Detect which cell encompasses the target text, then output its [X, Y] center coordinate. 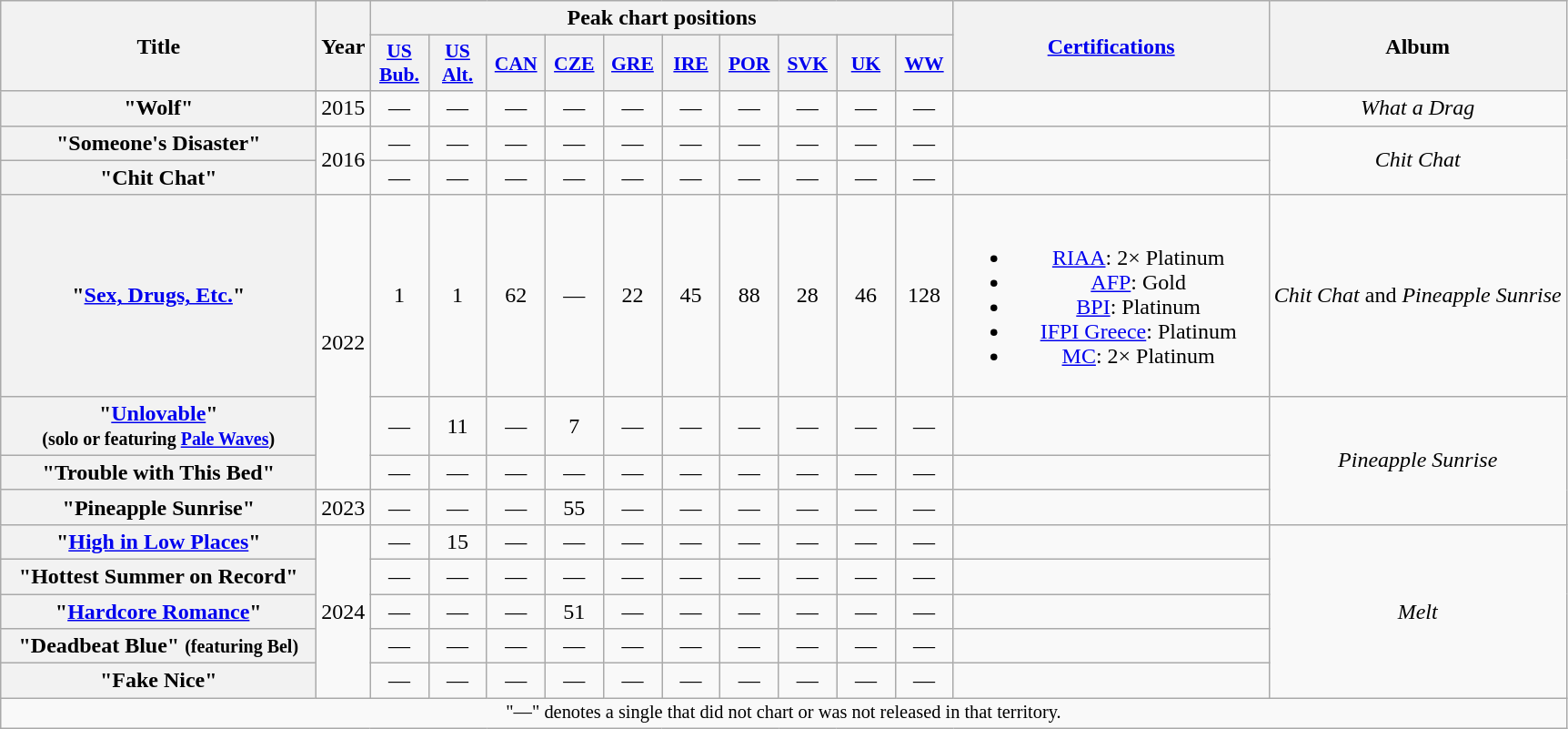
WW [924, 64]
Title [158, 46]
46 [866, 295]
2015 [344, 108]
CAN [516, 64]
2024 [344, 611]
Certifications [1111, 46]
"Trouble with This Bed" [158, 472]
IRE [691, 64]
Melt [1417, 611]
2023 [344, 507]
"Hardcore Romance" [158, 611]
Chit Chat and Pineapple Sunrise [1417, 295]
7 [574, 426]
"Hottest Summer on Record" [158, 576]
Chit Chat [1417, 160]
USAlt. [457, 64]
128 [924, 295]
UK [866, 64]
"Pineapple Sunrise" [158, 507]
2022 [344, 342]
RIAA: 2× PlatinumAFP: GoldBPI: PlatinumIFPI Greece: PlatinumMC: 2× Platinum [1111, 295]
"Unlovable"(solo or featuring Pale Waves) [158, 426]
Pineapple Sunrise [1417, 461]
"High in Low Places" [158, 542]
2016 [344, 160]
POR [749, 64]
"Wolf" [158, 108]
"Someone's Disaster" [158, 143]
"Fake Nice" [158, 681]
"Chit Chat" [158, 177]
SVK [808, 64]
55 [574, 507]
88 [749, 295]
Year [344, 46]
22 [632, 295]
CZE [574, 64]
What a Drag [1417, 108]
45 [691, 295]
51 [574, 611]
USBub. [399, 64]
62 [516, 295]
Peak chart positions [662, 18]
"Sex, Drugs, Etc." [158, 295]
11 [457, 426]
GRE [632, 64]
28 [808, 295]
"—" denotes a single that did not chart or was not released in that territory. [784, 714]
15 [457, 542]
"Deadbeat Blue" (featuring Bel) [158, 646]
Album [1417, 46]
